From the cell containing the given text, extract its center point as (X, Y) coordinate. 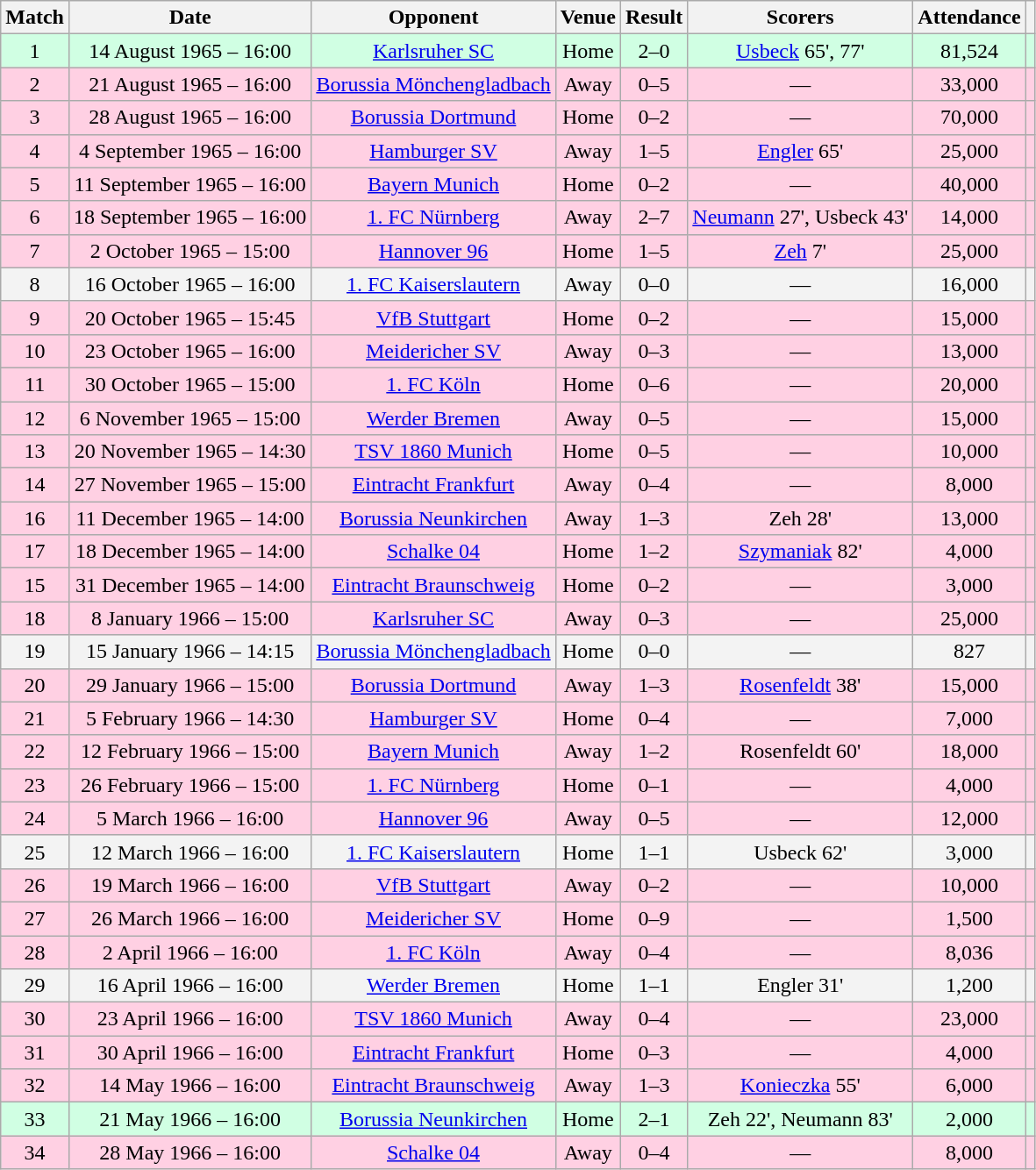
23 (35, 785)
29 January 1966 – 15:00 (189, 685)
34 (35, 1152)
8 (35, 284)
2 (35, 84)
23,000 (969, 1019)
28 (35, 952)
18 December 1965 – 14:00 (189, 552)
1,500 (969, 918)
Engler 65' (800, 151)
18 (35, 618)
30 October 1965 – 15:00 (189, 384)
1 (35, 51)
27 November 1965 – 15:00 (189, 485)
Attendance (969, 18)
8 January 1966 – 15:00 (189, 618)
21 August 1965 – 16:00 (189, 84)
4 September 1965 – 16:00 (189, 151)
Venue (588, 18)
Result (654, 18)
20 (35, 685)
Usbeck 65', 77' (800, 51)
Opponent (433, 18)
14 (35, 485)
Neumann 27', Usbeck 43' (800, 218)
2 April 1966 – 16:00 (189, 952)
33,000 (969, 84)
26 (35, 885)
31 (35, 1052)
17 (35, 552)
23 April 1966 – 16:00 (189, 1019)
13 (35, 452)
Konieczka 55' (800, 1086)
5 (35, 184)
2–0 (654, 51)
6 November 1965 – 15:00 (189, 418)
9 (35, 317)
32 (35, 1086)
16,000 (969, 284)
Match (35, 18)
27 (35, 918)
2–1 (654, 1119)
40,000 (969, 184)
19 (35, 652)
20,000 (969, 384)
15 (35, 585)
0–9 (654, 918)
0–1 (654, 785)
20 November 1965 – 14:30 (189, 452)
28 May 1966 – 16:00 (189, 1152)
28 August 1965 – 16:00 (189, 118)
7,000 (969, 718)
Rosenfeldt 60' (800, 752)
22 (35, 752)
4 (35, 151)
33 (35, 1119)
18 September 1965 – 16:00 (189, 218)
25 (35, 852)
7 (35, 251)
2 October 1965 – 15:00 (189, 251)
81,524 (969, 51)
Szymaniak 82' (800, 552)
21 (35, 718)
Date (189, 18)
6,000 (969, 1086)
12 February 1966 – 15:00 (189, 752)
Usbeck 62' (800, 852)
30 (35, 1019)
23 October 1965 – 16:00 (189, 351)
11 (35, 384)
14,000 (969, 218)
Zeh 28' (800, 518)
2–7 (654, 218)
3 (35, 118)
21 May 1966 – 16:00 (189, 1119)
24 (35, 818)
Zeh 22', Neumann 83' (800, 1119)
11 September 1965 – 16:00 (189, 184)
15 January 1966 – 14:15 (189, 652)
12,000 (969, 818)
827 (969, 652)
Scorers (800, 18)
16 April 1966 – 16:00 (189, 986)
Engler 31' (800, 986)
Rosenfeldt 38' (800, 685)
2,000 (969, 1119)
12 March 1966 – 16:00 (189, 852)
18,000 (969, 752)
5 February 1966 – 14:30 (189, 718)
0–6 (654, 384)
12 (35, 418)
1,200 (969, 986)
19 March 1966 – 16:00 (189, 885)
14 May 1966 – 16:00 (189, 1086)
11 December 1965 – 14:00 (189, 518)
26 February 1966 – 15:00 (189, 785)
29 (35, 986)
31 December 1965 – 14:00 (189, 585)
5 March 1966 – 16:00 (189, 818)
20 October 1965 – 15:45 (189, 317)
10 (35, 351)
14 August 1965 – 16:00 (189, 51)
26 March 1966 – 16:00 (189, 918)
8,036 (969, 952)
70,000 (969, 118)
30 April 1966 – 16:00 (189, 1052)
6 (35, 218)
16 (35, 518)
16 October 1965 – 16:00 (189, 284)
Zeh 7' (800, 251)
